Return the (X, Y) coordinate for the center point of the cell that contains the specified text.  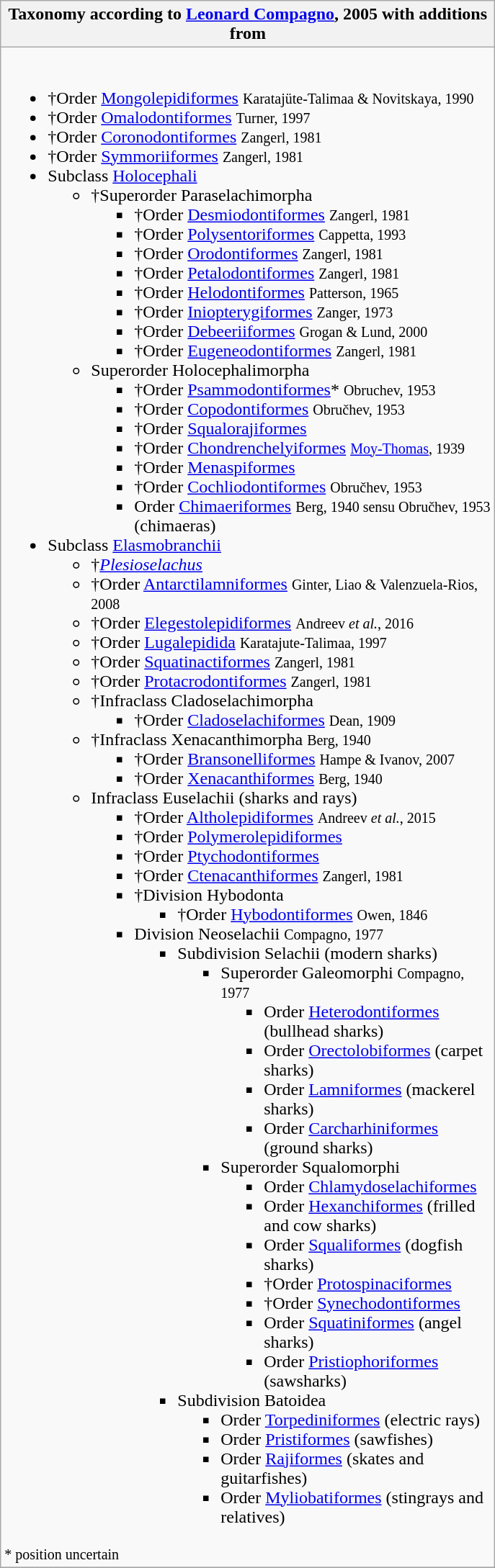
Taxonomy according to Leonard Compagno, 2005 with additions from (248, 24)
